From the cell containing the given text, extract its center point as (X, Y) coordinate. 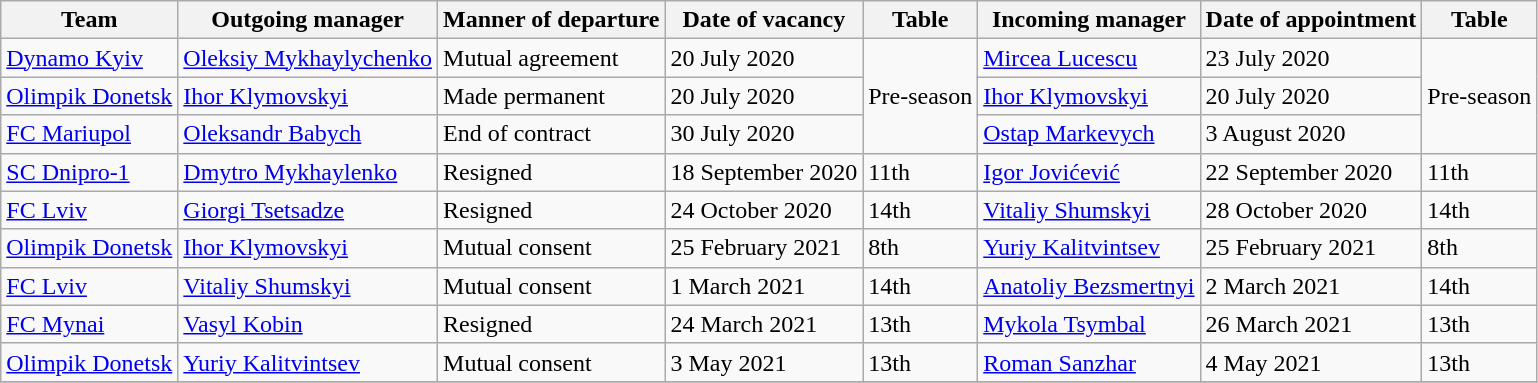
Made permanent (552, 96)
24 October 2020 (764, 210)
Mutual agreement (552, 58)
Outgoing manager (308, 20)
Oleksandr Babych (308, 134)
Mircea Lucescu (1089, 58)
3 August 2020 (1311, 134)
2 March 2021 (1311, 286)
Igor Jovićević (1089, 172)
Manner of departure (552, 20)
18 September 2020 (764, 172)
Dynamo Kyiv (90, 58)
FC Mariupol (90, 134)
3 May 2021 (764, 362)
Oleksiy Mykhaylychenko (308, 58)
23 July 2020 (1311, 58)
FC Mynai (90, 324)
30 July 2020 (764, 134)
24 March 2021 (764, 324)
28 October 2020 (1311, 210)
SC Dnipro-1 (90, 172)
1 March 2021 (764, 286)
Team (90, 20)
Roman Sanzhar (1089, 362)
Ostap Markevych (1089, 134)
26 March 2021 (1311, 324)
Vasyl Kobin (308, 324)
Mykola Tsymbal (1089, 324)
Date of appointment (1311, 20)
22 September 2020 (1311, 172)
Incoming manager (1089, 20)
4 May 2021 (1311, 362)
End of contract (552, 134)
Giorgi Tsetsadze (308, 210)
Dmytro Mykhaylenko (308, 172)
Date of vacancy (764, 20)
Anatoliy Bezsmertnyi (1089, 286)
